For the text-containing cell, return its midpoint in [X, Y] coordinate format. 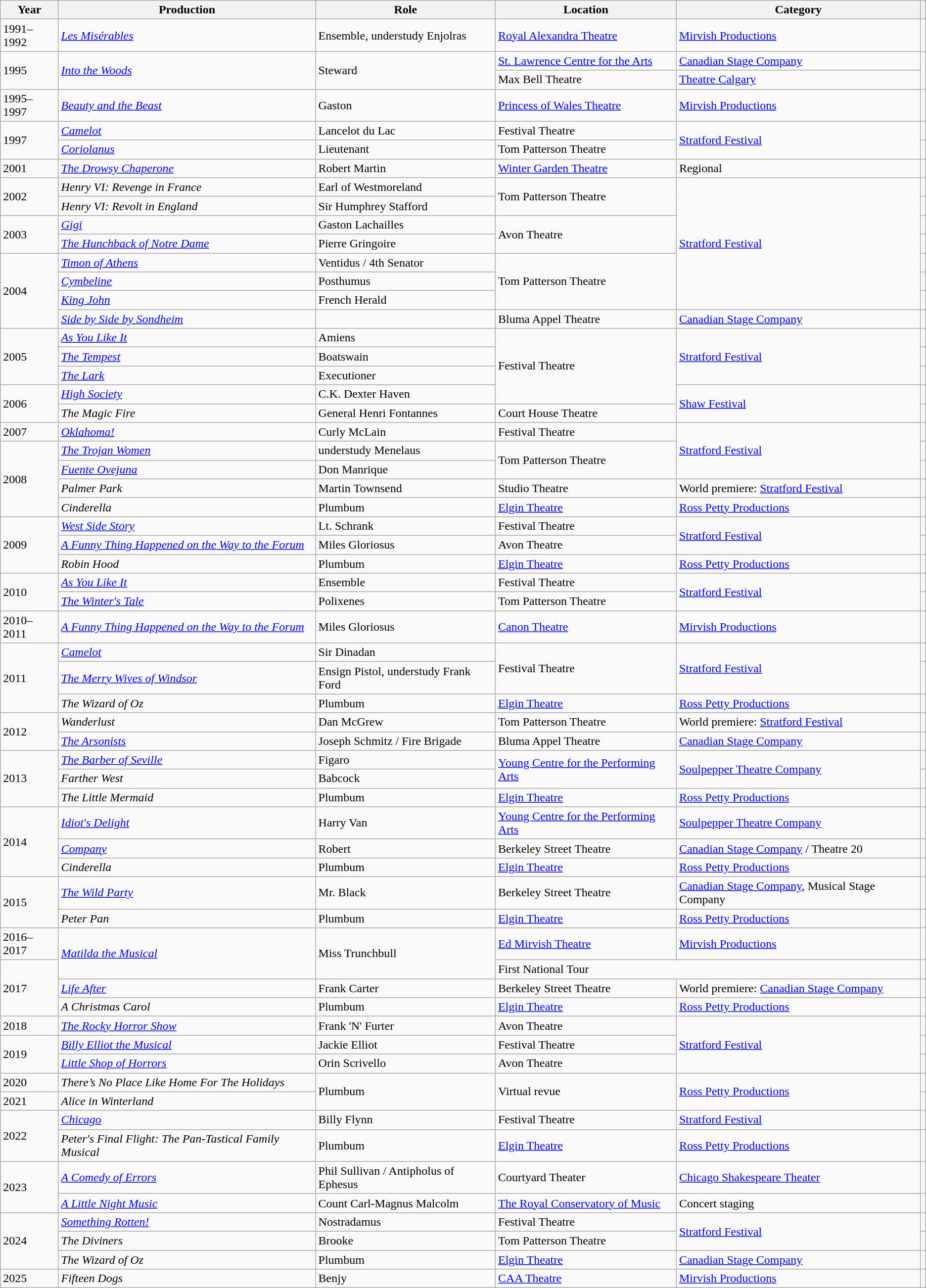
Billy Elliot the Musical [187, 1045]
Lt. Schrank [406, 526]
Mr. Black [406, 892]
High Society [187, 394]
King John [187, 300]
1995 [30, 70]
The Drowsy Chaperone [187, 168]
Year [30, 10]
2005 [30, 357]
Gigi [187, 225]
2012 [30, 732]
Ed Mirvish Theatre [586, 944]
Shaw Festival [798, 404]
Robin Hood [187, 563]
Gaston [406, 105]
A Comedy of Errors [187, 1177]
Frank Carter [406, 988]
2002 [30, 196]
The Magic Fire [187, 413]
Fuente Ovejuna [187, 469]
Concert staging [798, 1203]
Something Rotten! [187, 1222]
There’s No Place Like Home For The Holidays [187, 1082]
The Rocky Horror Show [187, 1026]
Regional [798, 168]
2015 [30, 902]
Alice in Winterland [187, 1101]
Princess of Wales Theatre [586, 105]
2021 [30, 1101]
CAA Theatre [586, 1279]
The Arsonists [187, 741]
Gaston Lachailles [406, 225]
Boatswain [406, 357]
Chicago Shakespeare Theater [798, 1177]
Little Shop of Horrors [187, 1063]
Brooke [406, 1241]
Robert [406, 848]
Royal Alexandra Theatre [586, 36]
The Diviners [187, 1241]
Posthumus [406, 281]
Sir Dinadan [406, 652]
2008 [30, 479]
St. Lawrence Centre for the Arts [586, 61]
1997 [30, 140]
Category [798, 10]
C.K. Dexter Haven [406, 394]
West Side Story [187, 526]
2004 [30, 291]
Babcock [406, 779]
1995–1997 [30, 105]
Matilda the Musical [187, 954]
A Christmas Carol [187, 1007]
Nostradamus [406, 1222]
2010 [30, 592]
Peter Pan [187, 919]
French Herald [406, 300]
The Merry Wives of Windsor [187, 678]
A Little Night Music [187, 1203]
2013 [30, 779]
2023 [30, 1187]
Executioner [406, 375]
Polixenes [406, 601]
First National Tour [707, 969]
2025 [30, 1279]
2022 [30, 1136]
Palmer Park [187, 488]
The Barber of Seville [187, 760]
Oklahoma! [187, 432]
2017 [30, 988]
Virtual revue [586, 1092]
Max Bell Theatre [586, 80]
Harry Van [406, 823]
The Royal Conservatory of Music [586, 1203]
Dan McGrew [406, 722]
2010–2011 [30, 627]
Canadian Stage Company / Theatre 20 [798, 848]
2011 [30, 678]
The Winter's Tale [187, 601]
1991–1992 [30, 36]
Ensign Pistol, understudy Frank Ford [406, 678]
Henry VI: Revenge in France [187, 187]
Coriolanus [187, 149]
Court House Theatre [586, 413]
Curly McLain [406, 432]
Canon Theatre [586, 627]
The Trojan Women [187, 451]
Peter's Final Flight: The Pan-Tastical Family Musical [187, 1146]
Joseph Schmitz / Fire Brigade [406, 741]
Canadian Stage Company, Musical Stage Company [798, 892]
Winter Garden Theatre [586, 168]
Side by Side by Sondheim [187, 319]
Jackie Elliot [406, 1045]
2019 [30, 1054]
Farther West [187, 779]
Miss Trunchbull [406, 954]
The Lark [187, 375]
Role [406, 10]
Benjy [406, 1279]
Earl of Westmoreland [406, 187]
World premiere: Canadian Stage Company [798, 988]
Ensemble [406, 583]
2016–2017 [30, 944]
Chicago [187, 1120]
The Tempest [187, 357]
Courtyard Theater [586, 1177]
2006 [30, 404]
Les Misérables [187, 36]
Life After [187, 988]
Studio Theatre [586, 488]
2024 [30, 1241]
2007 [30, 432]
Ventidus / 4th Senator [406, 263]
Amiens [406, 338]
Lancelot du Lac [406, 131]
Beauty and the Beast [187, 105]
Wanderlust [187, 722]
Company [187, 848]
Billy Flynn [406, 1120]
understudy Menelaus [406, 451]
Ensemble, understudy Enjolras [406, 36]
Figaro [406, 760]
General Henri Fontannes [406, 413]
Lieutenant [406, 149]
Timon of Athens [187, 263]
Henry VI: Revolt in England [187, 206]
Sir Humphrey Stafford [406, 206]
Phil Sullivan / Antipholus of Ephesus [406, 1177]
Into the Woods [187, 70]
Theatre Calgary [798, 80]
Orin Scrivello [406, 1063]
2018 [30, 1026]
2020 [30, 1082]
Production [187, 10]
Idiot's Delight [187, 823]
Cymbeline [187, 281]
Steward [406, 70]
Frank 'N' Furter [406, 1026]
Pierre Gringoire [406, 243]
2014 [30, 842]
Count Carl-Magnus Malcolm [406, 1203]
Robert Martin [406, 168]
Location [586, 10]
Fifteen Dogs [187, 1279]
The Wild Party [187, 892]
Martin Townsend [406, 488]
2003 [30, 234]
The Hunchback of Notre Dame [187, 243]
2001 [30, 168]
Don Manrique [406, 469]
2009 [30, 545]
The Little Mermaid [187, 797]
